Find where the given text appears and provide that cell's center as (x, y) coordinate. 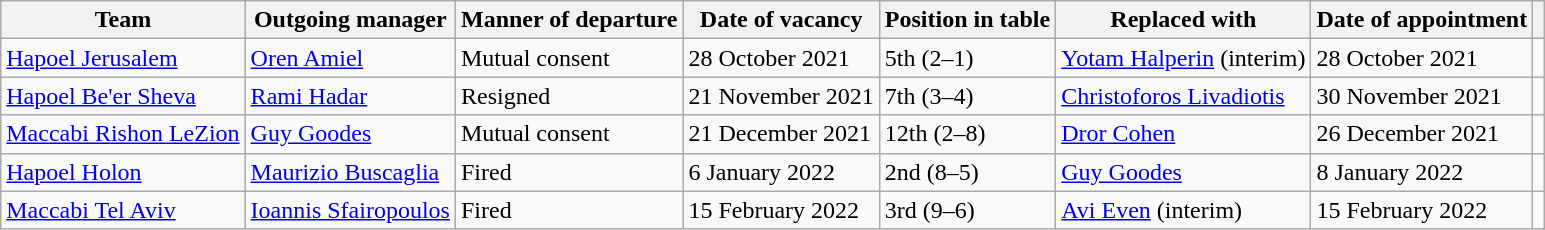
30 November 2021 (1422, 96)
Date of appointment (1422, 20)
Rami Hadar (350, 96)
Hapoel Be'er Sheva (123, 96)
6 January 2022 (781, 172)
Avi Even (interim) (1184, 210)
Replaced with (1184, 20)
Ioannis Sfairopoulos (350, 210)
12th (2–8) (967, 134)
Date of vacancy (781, 20)
Resigned (568, 96)
Hapoel Holon (123, 172)
3rd (9–6) (967, 210)
2nd (8–5) (967, 172)
21 December 2021 (781, 134)
21 November 2021 (781, 96)
Team (123, 20)
7th (3–4) (967, 96)
26 December 2021 (1422, 134)
Christoforos Livadiotis (1184, 96)
Maccabi Rishon LeZion (123, 134)
Maurizio Buscaglia (350, 172)
Hapoel Jerusalem (123, 58)
Oren Amiel (350, 58)
Position in table (967, 20)
Outgoing manager (350, 20)
5th (2–1) (967, 58)
8 January 2022 (1422, 172)
Dror Cohen (1184, 134)
Manner of departure (568, 20)
Yotam Halperin (interim) (1184, 58)
Maccabi Tel Aviv (123, 210)
